Determine the [x, y] coordinate at the center of the cell enclosing the given text.  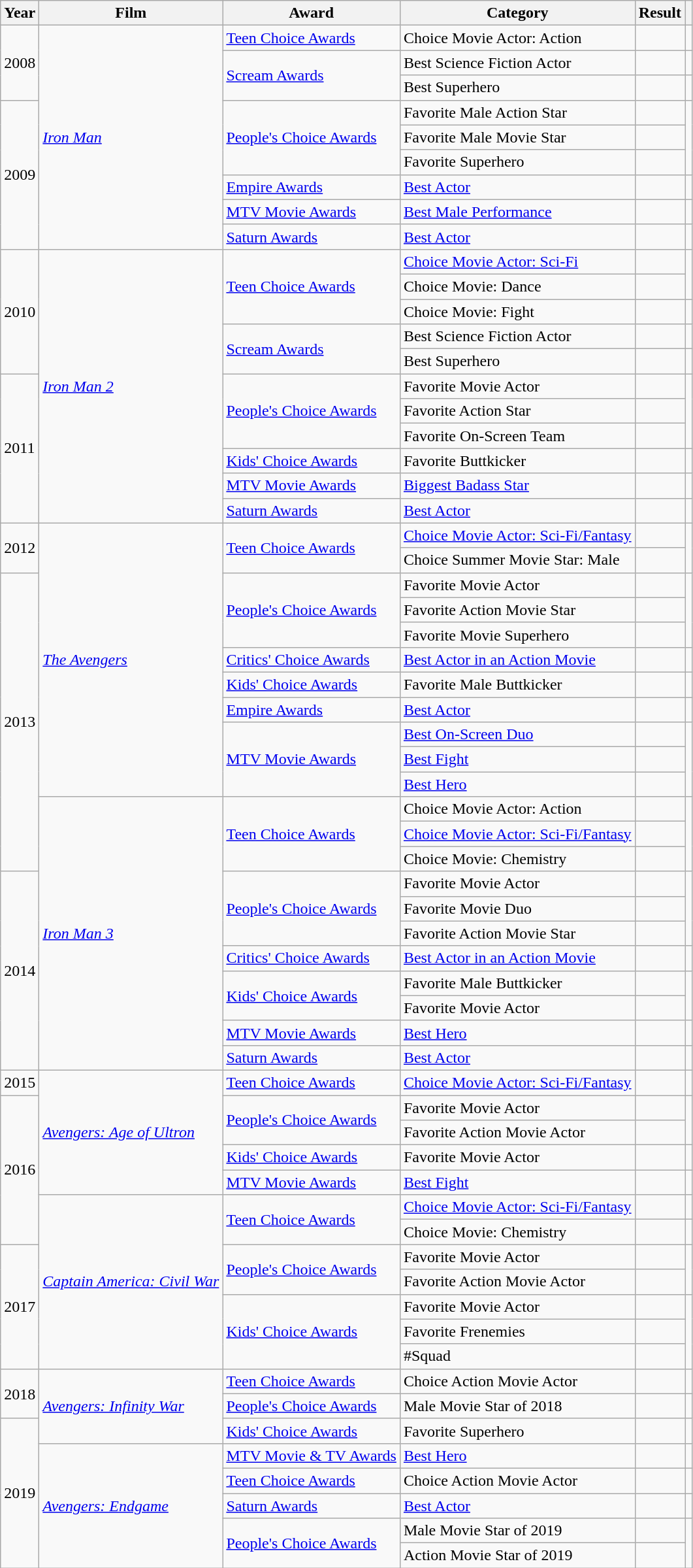
2018 [20, 1393]
Favorite Frenemies [517, 1331]
2012 [20, 548]
2019 [20, 1493]
Choice Movie: Fight [517, 312]
Favorite Male Action Star [517, 112]
2017 [20, 1307]
Male Movie Star of 2018 [517, 1406]
2011 [20, 448]
2010 [20, 311]
Avengers: Age of Ultron [131, 1132]
2008 [20, 63]
Biggest Badass Star [517, 486]
Favorite Action Star [517, 411]
Category [517, 13]
Favorite Male Movie Star [517, 137]
Choice Summer Movie Star: Male [517, 560]
2016 [20, 1170]
Iron Man 3 [131, 933]
Avengers: Endgame [131, 1505]
Favorite On-Screen Team [517, 436]
Iron Man 2 [131, 386]
#Squad [517, 1356]
Male Movie Star of 2019 [517, 1531]
Iron Man [131, 137]
Award [312, 13]
Film [131, 13]
MTV Movie & TV Awards [312, 1456]
Best On-Screen Duo [517, 735]
Result [660, 13]
Favorite Movie Duo [517, 909]
2015 [20, 1082]
Favorite Movie Superhero [517, 635]
2009 [20, 175]
Captain America: Civil War [131, 1282]
Choice Movie: Dance [517, 286]
Favorite Buttkicker [517, 461]
Year [20, 13]
Action Movie Star of 2019 [517, 1556]
2014 [20, 971]
Avengers: Infinity War [131, 1406]
2013 [20, 722]
Best Male Performance [517, 212]
The Avengers [131, 660]
Choice Movie Actor: Sci-Fi [517, 261]
